Determine the (X, Y) coordinate at the center of the cell enclosing the given text.  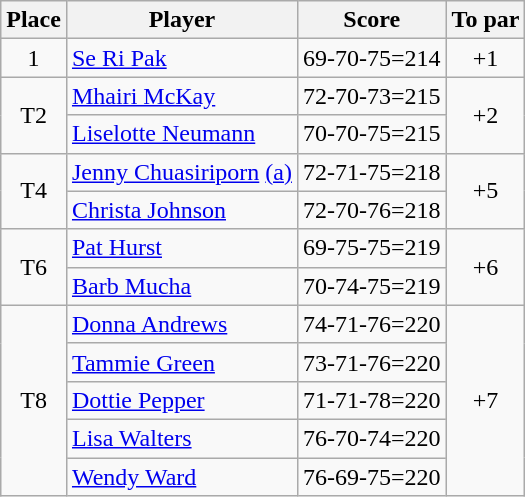
72-71-75=218 (372, 172)
Lisa Walters (182, 438)
69-75-75=219 (372, 248)
Donna Andrews (182, 324)
Se Ri Pak (182, 58)
73-71-76=220 (372, 362)
Dottie Pepper (182, 400)
74-71-76=220 (372, 324)
72-70-76=218 (372, 210)
Mhairi McKay (182, 96)
Score (372, 20)
72-70-73=215 (372, 96)
+5 (486, 191)
T8 (34, 400)
+1 (486, 58)
1 (34, 58)
Jenny Chuasiriporn (a) (182, 172)
+2 (486, 115)
76-70-74=220 (372, 438)
T2 (34, 115)
T4 (34, 191)
69-70-75=214 (372, 58)
+6 (486, 267)
70-70-75=215 (372, 134)
70-74-75=219 (372, 286)
Wendy Ward (182, 477)
Place (34, 20)
Pat Hurst (182, 248)
T6 (34, 267)
76-69-75=220 (372, 477)
+7 (486, 400)
Liselotte Neumann (182, 134)
Barb Mucha (182, 286)
To par (486, 20)
71-71-78=220 (372, 400)
Player (182, 20)
Christa Johnson (182, 210)
Tammie Green (182, 362)
